Capture the cell that displays the provided text and extract its [x, y] central coordinate. 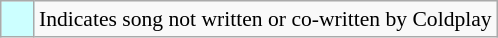
Indicates song not written or co-written by Coldplay [266, 19]
